Determine the [x, y] coordinate at the center of the cell enclosing the given text.  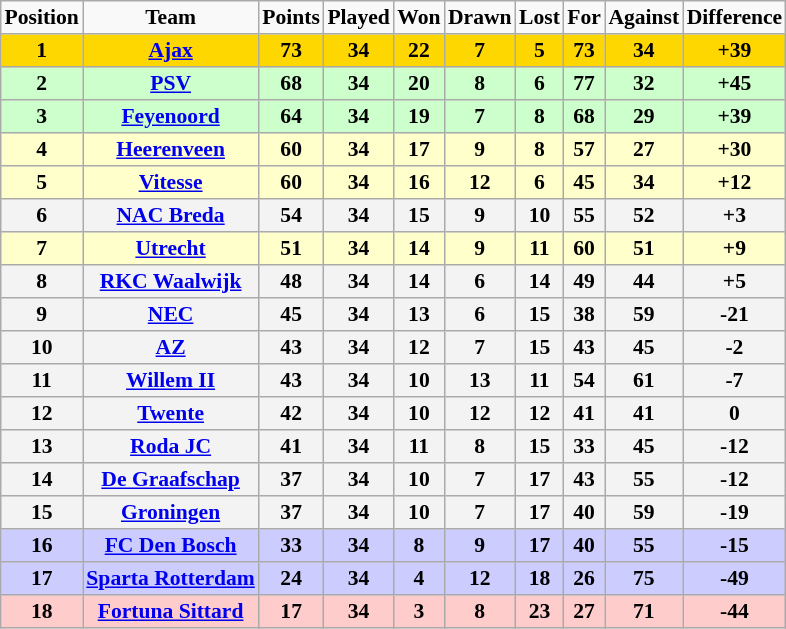
38 [584, 314]
23 [539, 612]
Against [644, 18]
42 [292, 414]
64 [292, 116]
-49 [734, 578]
+9 [734, 248]
-44 [734, 612]
20 [420, 84]
Drawn [480, 18]
Points [292, 18]
Feyenoord [171, 116]
Vitesse [171, 182]
Groningen [171, 512]
PSV [171, 84]
49 [584, 282]
44 [644, 282]
26 [584, 578]
Sparta Rotterdam [171, 578]
Willem II [171, 380]
-21 [734, 314]
Won [420, 18]
Played [359, 18]
FC Den Bosch [171, 546]
AZ [171, 348]
+5 [734, 282]
2 [42, 84]
0 [734, 414]
52 [644, 216]
Twente [171, 414]
+45 [734, 84]
32 [644, 84]
-2 [734, 348]
-7 [734, 380]
De Graafschap [171, 480]
Ajax [171, 50]
-15 [734, 546]
-19 [734, 512]
22 [420, 50]
29 [644, 116]
+12 [734, 182]
Utrecht [171, 248]
Roda JC [171, 446]
NEC [171, 314]
71 [644, 612]
61 [644, 380]
NAC Breda [171, 216]
77 [584, 84]
Heerenveen [171, 150]
1 [42, 50]
Fortuna Sittard [171, 612]
Lost [539, 18]
48 [292, 282]
Team [171, 18]
75 [644, 578]
For [584, 18]
19 [420, 116]
+3 [734, 216]
+30 [734, 150]
Difference [734, 18]
RKC Waalwijk [171, 282]
57 [584, 150]
24 [292, 578]
Position [42, 18]
